Extract the [x, y] coordinate from the center of the cell holding the provided text.  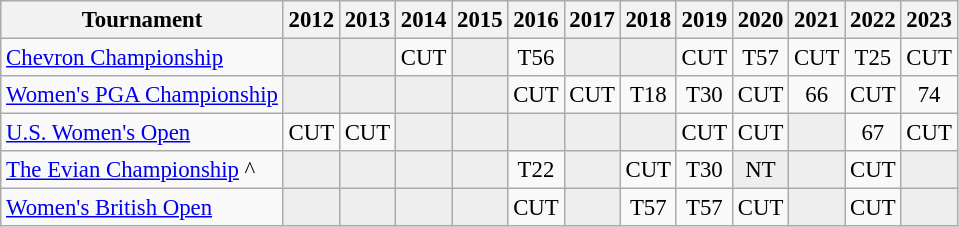
Tournament [142, 20]
T56 [536, 58]
2020 [760, 20]
Chevron Championship [142, 58]
2023 [929, 20]
67 [873, 133]
66 [817, 95]
2022 [873, 20]
The Evian Championship ^ [142, 170]
2018 [648, 20]
2014 [424, 20]
2012 [311, 20]
NT [760, 170]
2015 [480, 20]
74 [929, 95]
T22 [536, 170]
T25 [873, 58]
2013 [367, 20]
2016 [536, 20]
2021 [817, 20]
T18 [648, 95]
2017 [592, 20]
2019 [704, 20]
U.S. Women's Open [142, 133]
Women's British Open [142, 208]
Women's PGA Championship [142, 95]
